Scan for the cell matching the given text and deliver its [X, Y] coordinate at center. 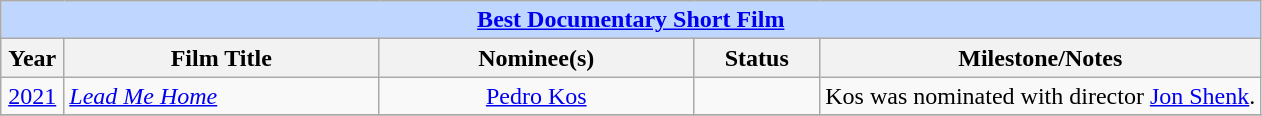
Kos was nominated with director Jon Shenk. [1040, 96]
Lead Me Home [222, 96]
Film Title [222, 58]
Nominee(s) [536, 58]
Pedro Kos [536, 96]
Status [757, 58]
2021 [32, 96]
Best Documentary Short Film [631, 20]
Milestone/Notes [1040, 58]
Year [32, 58]
